From the cell containing the given text, extract its center point as (x, y) coordinate. 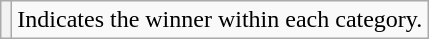
Indicates the winner within each category. (220, 20)
